Capture the cell that displays the provided text and extract its (x, y) central coordinate. 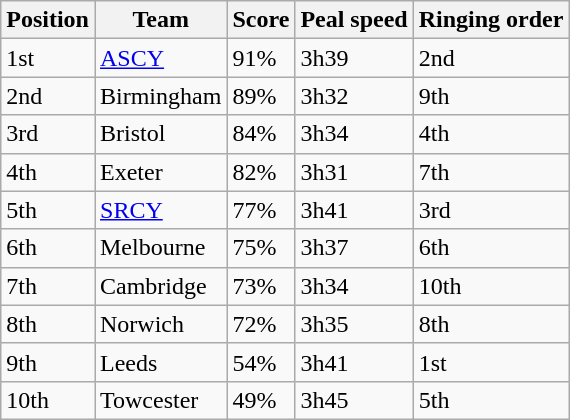
75% (261, 248)
84% (261, 134)
77% (261, 210)
ASCY (160, 58)
Melbourne (160, 248)
3h31 (354, 172)
Cambridge (160, 286)
91% (261, 58)
Birmingham (160, 96)
Exeter (160, 172)
49% (261, 400)
Peal speed (354, 20)
3h32 (354, 96)
Towcester (160, 400)
SRCY (160, 210)
Score (261, 20)
82% (261, 172)
Ringing order (491, 20)
3h37 (354, 248)
89% (261, 96)
Position (48, 20)
3h39 (354, 58)
54% (261, 362)
Leeds (160, 362)
Team (160, 20)
3h35 (354, 324)
73% (261, 286)
3h45 (354, 400)
72% (261, 324)
Bristol (160, 134)
Norwich (160, 324)
